Pinpoint the cell where the given text exists, returning its (x, y) midpoint coordinate. 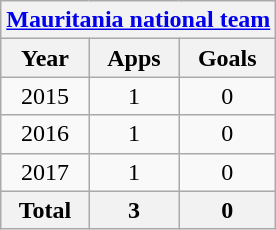
Mauritania national team (138, 20)
2015 (45, 96)
Goals (228, 58)
3 (134, 210)
Year (45, 58)
Apps (134, 58)
Total (45, 210)
2017 (45, 172)
2016 (45, 134)
